Capture the cell that displays the provided text and extract its (x, y) central coordinate. 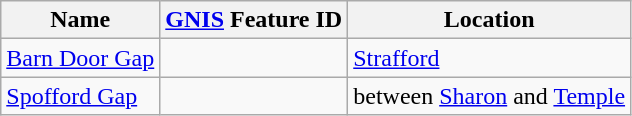
Spofford Gap (80, 96)
Name (80, 20)
GNIS Feature ID (254, 20)
between Sharon and Temple (490, 96)
Barn Door Gap (80, 58)
Location (490, 20)
Strafford (490, 58)
